Return the [X, Y] coordinate for the center point of the cell that contains the specified text.  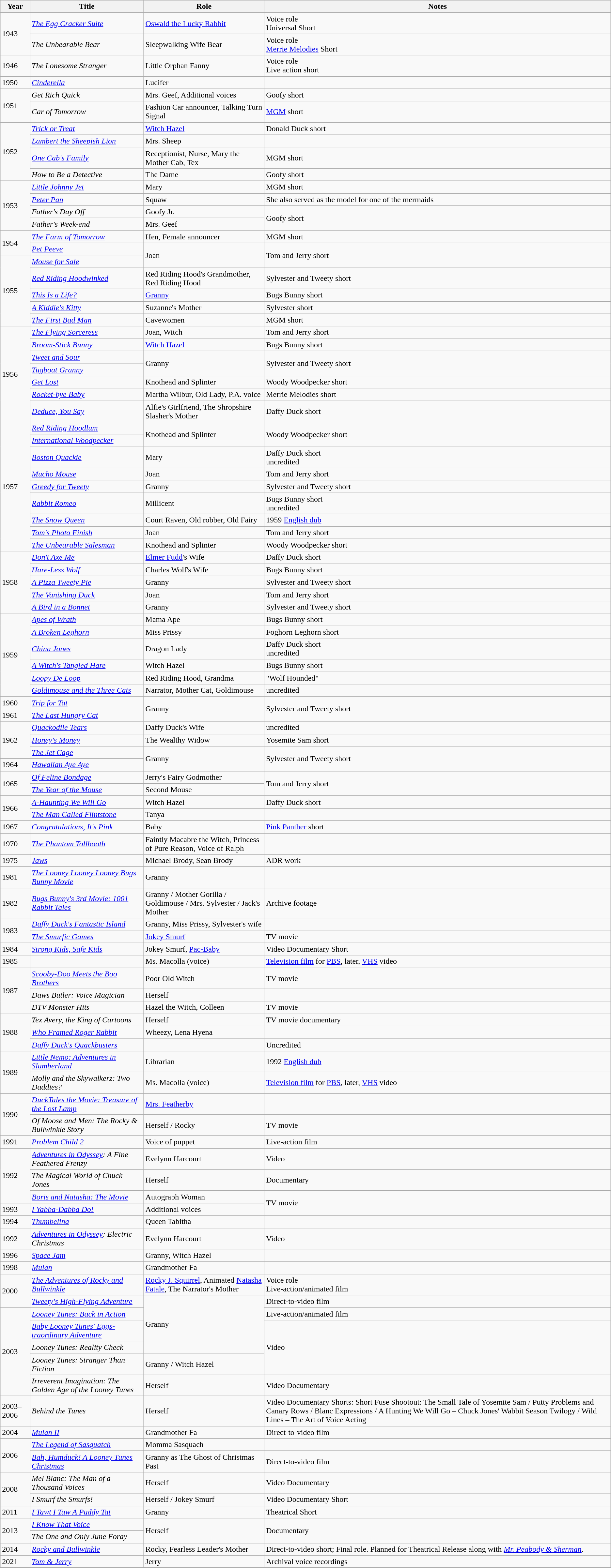
Granny, Miss Prissy, Sylvester's wife [204, 924]
The Unbearable Bear [87, 44]
The Jet Cage [87, 752]
1950 [15, 83]
Squaw [204, 199]
Behind the Tunes [87, 1411]
Voice roleMerrie Melodies Short [438, 44]
Rocky J. Squirrel, Animated Natasha Fatale, The Narrator's Mother [204, 1284]
A-Haunting We Will Go [87, 802]
Michael Brody, Sean Brody [204, 861]
Mouse for Sale [87, 262]
Father's Day Off [87, 212]
Space Jam [87, 1255]
1951 [15, 106]
Looney Tunes: Stranger Than Fiction [87, 1364]
Role [204, 7]
Joan, Witch [204, 332]
Granny as The Ghost of Christmas Past [204, 1462]
Loopy De Loop [87, 678]
Adventures in Odyssey: A Fine Feathered Frenzy [87, 1159]
Pink Panther short [438, 827]
Foghorn Leghorn short [438, 632]
1991 [15, 1142]
Tweety's High-Flying Adventure [87, 1301]
1946 [15, 66]
Granny, Witch Hazel [204, 1255]
The Year of the Mouse [87, 790]
Mucho Mouse [87, 474]
Mulan II [87, 1432]
1957 [15, 487]
Thumbelina [87, 1222]
China Jones [87, 649]
2013 [15, 1530]
Get Lost [87, 382]
The Magical World of Chuck Jones [87, 1180]
Granny / Witch Hazel [204, 1364]
Theatrical Short [438, 1512]
DuckTales the Movie: Treasure of the Lost Lamp [87, 1104]
Cinderella [87, 83]
The Dame [204, 174]
Additional voices [204, 1209]
2003–2006 [15, 1411]
1994 [15, 1222]
Alfie's Girlfriend, The Shropshire Slasher's Mother [204, 411]
Yosemite Sam short [438, 740]
2021 [15, 1561]
Hawaiian Aye Aye [87, 765]
Second Mouse [204, 790]
Fashion Car announcer, Talking Turn Signal [204, 112]
1996 [15, 1255]
Voice roleLive action short [438, 66]
2014 [15, 1549]
Jokey Smurf, Pac-Baby [204, 949]
1982 [15, 903]
Poor Old Witch [204, 978]
Red Riding Hoodlum [87, 428]
1962 [15, 740]
1960 [15, 703]
Archive footage [438, 903]
This Is a Life? [87, 295]
I Tawt I Taw A Puddy Tat [87, 1512]
Archival voice recordings [438, 1561]
A Kiddie's Kitty [87, 308]
1958 [15, 582]
Hazel the Witch, Colleen [204, 1007]
Jaws [87, 861]
2008 [15, 1489]
Miss Prissy [204, 632]
Oswald the Lucky Rabbit [204, 23]
Mrs. Geef [204, 224]
1953 [15, 205]
Mrs. Featherby [204, 1104]
Elmer Fudd's Wife [204, 557]
Uncredited [438, 1045]
Faintly Macabre the Witch, Princess of Pure Reason, Voice of Ralph [204, 843]
Daws Butler: Voice Magician [87, 995]
The Smurfic Games [87, 937]
1990 [15, 1114]
The Wealthy Widow [204, 740]
The Farm of Tomorrow [87, 237]
Mrs. Geef, Additional voices [204, 95]
Irreverent Imagination: The Golden Age of the Looney Tunes [87, 1385]
I Yabba-Dabba Do! [87, 1209]
Mulan [87, 1268]
Little Johnny Jet [87, 187]
One Cab's Family [87, 158]
Dragon Lady [204, 649]
Receptionist, Nurse, Mary the Mother Cab, Tex [204, 158]
1959 English dub [438, 520]
Sleepwalking Wife Bear [204, 44]
1943 [15, 34]
Rocky and Bullwinkle [87, 1549]
The Unbearable Salesman [87, 545]
Jerry [204, 1561]
Rocky, Fearless Leader's Mother [204, 1549]
Pet Peeve [87, 249]
I Know That Voice [87, 1524]
Car of Tomorrow [87, 112]
Voice roleLive-action/animated film [438, 1284]
1998 [15, 1268]
Lucifer [204, 83]
Don't Axe Me [87, 557]
Narrator, Mother Cat, Goldimouse [204, 690]
The Lonesome Stranger [87, 66]
Notes [438, 7]
Who Framed Roger Rabbit [87, 1032]
Donald Duck short [438, 128]
Get Rich Quick [87, 95]
Father's Week-end [87, 224]
Merrie Melodies short [438, 394]
Adventures in Odyssey: Electric Christmas [87, 1239]
Boris and Natasha: The Movie [87, 1197]
Rabbit Romeo [87, 504]
2004 [15, 1432]
Granny / Mother Gorilla / Goldimouse / Mrs. Sylvester / Jack's Mother [204, 903]
1955 [15, 291]
The Adventures of Rocky and Bullwinkle [87, 1284]
1959 [15, 655]
Momma Sasquach [204, 1445]
Live-action/animated film [438, 1314]
Jokey Smurf [204, 937]
The One and Only June Foray [87, 1537]
Broom-Stick Bunny [87, 345]
Bah, Humduck! A Looney Tunes Christmas [87, 1462]
The Snow Queen [87, 520]
The Last Hungry Cat [87, 715]
Goofy Jr. [204, 212]
Charles Wolf's Wife [204, 570]
1987 [15, 991]
The Looney Looney Looney Bugs Bunny Movie [87, 877]
1956 [15, 374]
Mel Blanc: The Man of a Thousand Voices [87, 1483]
Apes of Wrath [87, 619]
Lambert the Sheepish Lion [87, 141]
Wheezy, Lena Hyena [204, 1032]
Autograph Woman [204, 1197]
The Vanishing Duck [87, 595]
Honey's Money [87, 740]
Little Orphan Fanny [204, 66]
1984 [15, 949]
Peter Pan [87, 199]
A Witch's Tangled Hare [87, 666]
Hen, Female announcer [204, 237]
The Phantom Tollbooth [87, 843]
Daffy Duck's Fantastic Island [87, 924]
Tex Avery, the King of Cartoons [87, 1020]
Cavewomen [204, 320]
Sylvester short [438, 308]
2011 [15, 1512]
Mama Ape [204, 619]
Red Riding Hood's Grandmother, Red Riding Hood [204, 279]
1975 [15, 861]
1988 [15, 1032]
Looney Tunes: Reality Check [87, 1347]
2000 [15, 1291]
The First Bad Man [87, 320]
Hare-Less Wolf [87, 570]
Tugboat Granny [87, 369]
Millicent [204, 504]
A Broken Leghorn [87, 632]
Librarian [204, 1061]
Strong Kids, Safe Kids [87, 949]
Of Feline Bondage [87, 777]
Rocket-bye Baby [87, 394]
Greedy for Tweety [87, 487]
Bugs Bunny shortuncredited [438, 504]
Herself / Jokey Smurf [204, 1500]
Baby [204, 827]
Suzanne's Mother [204, 308]
1983 [15, 930]
I Smurf the Smurfs! [87, 1500]
ADR work [438, 861]
Boston Quackie [87, 457]
Tom's Photo Finish [87, 533]
Martha Wilbur, Old Lady, P.A. voice [204, 394]
Bugs Bunny's 3rd Movie: 1001 Rabbit Tales [87, 903]
Congratulations, It's Pink [87, 827]
Tweet and Sour [87, 357]
Voice roleUniversal Short [438, 23]
Little Nemo: Adventures in Slumberland [87, 1061]
1992 English dub [438, 1061]
Title [87, 7]
Molly and the Skywalkerz: Two Daddies? [87, 1083]
1985 [15, 961]
Baby Looney Tunes' Eggs-traordinary Adventure [87, 1331]
1970 [15, 843]
1993 [15, 1209]
Mrs. Sheep [204, 141]
Daffy Duck's Wife [204, 728]
2003 [15, 1351]
1952 [15, 151]
Looney Tunes: Back in Action [87, 1314]
Problem Child 2 [87, 1142]
1964 [15, 765]
1966 [15, 808]
A Pizza Tweety Pie [87, 582]
Quackodile Tears [87, 728]
Trick or Treat [87, 128]
The Egg Cracker Suite [87, 23]
Goldimouse and the Three Cats [87, 690]
"Wolf Hounded" [438, 678]
Court Raven, Old robber, Old Fairy [204, 520]
The Flying Sorceress [87, 332]
Herself / Rocky [204, 1125]
Voice of puppet [204, 1142]
Tanya [204, 814]
Direct-to-video short; Final role. Planned for Theatrical Release along with Mr. Peabody & Sherman. [438, 1549]
1965 [15, 783]
How to Be a Detective [87, 174]
Daffy Duck's Quackbusters [87, 1045]
Red Riding Hoodwinked [87, 279]
1967 [15, 827]
Red Riding Hood, Grandma [204, 678]
1989 [15, 1072]
The Legend of Sasquatch [87, 1445]
1981 [15, 877]
Deduce, You Say [87, 411]
Of Moose and Men: The Rocky & Bullwinkle Story [87, 1125]
DTV Monster Hits [87, 1007]
Queen Tabitha [204, 1222]
Trip for Tat [87, 703]
2006 [15, 1455]
TV movie documentary [438, 1020]
1954 [15, 243]
Year [15, 7]
Jerry's Fairy Godmother [204, 777]
She also served as the model for one of the mermaids [438, 199]
Tom & Jerry [87, 1561]
Live-action film [438, 1142]
The Man Called Flintstone [87, 814]
International Woodpecker [87, 441]
A Bird in a Bonnet [87, 607]
Scooby-Doo Meets the Boo Brothers [87, 978]
1961 [15, 715]
